Detect which cell encompasses the target text, then output its (x, y) center coordinate. 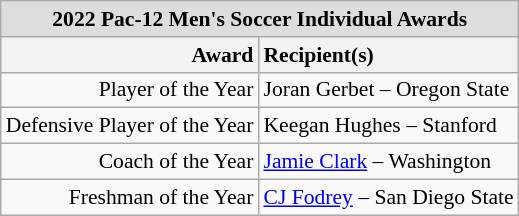
Recipient(s) (388, 55)
2022 Pac-12 Men's Soccer Individual Awards (260, 19)
Jamie Clark – Washington (388, 162)
Freshman of the Year (130, 197)
Award (130, 55)
Keegan Hughes – Stanford (388, 126)
Joran Gerbet – Oregon State (388, 90)
Coach of the Year (130, 162)
Defensive Player of the Year (130, 126)
Player of the Year (130, 90)
CJ Fodrey – San Diego State (388, 197)
